Determine the [X, Y] coordinate at the center of the cell enclosing the given text.  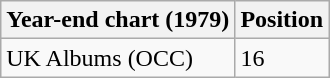
Year-end chart (1979) [118, 20]
Position [282, 20]
UK Albums (OCC) [118, 58]
16 [282, 58]
